Find where the given text appears and provide that cell's center as [x, y] coordinate. 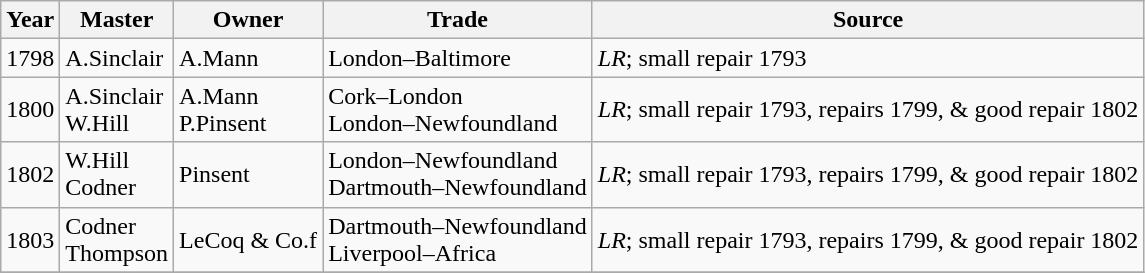
1798 [30, 58]
LR; small repair 1793 [868, 58]
A.SinclairW.Hill [117, 110]
Source [868, 20]
Pinsent [248, 174]
A.MannP.Pinsent [248, 110]
CodnerThompson [117, 240]
Year [30, 20]
Dartmouth–NewfoundlandLiverpool–Africa [458, 240]
Owner [248, 20]
London–Baltimore [458, 58]
W.HillCodner [117, 174]
Trade [458, 20]
London–NewfoundlandDartmouth–Newfoundland [458, 174]
1803 [30, 240]
1800 [30, 110]
Cork–LondonLondon–Newfoundland [458, 110]
LeCoq & Co.f [248, 240]
A.Sinclair [117, 58]
Master [117, 20]
A.Mann [248, 58]
1802 [30, 174]
